From the cell containing the given text, extract its center point as [x, y] coordinate. 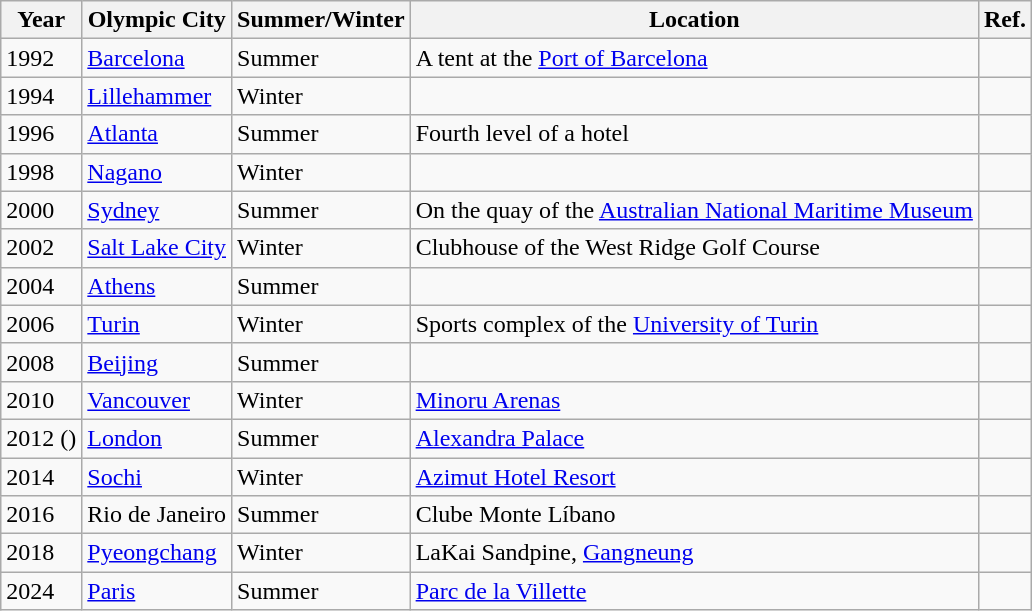
1998 [42, 172]
Athens [157, 286]
2014 [42, 477]
Sydney [157, 210]
2016 [42, 515]
Location [694, 20]
1992 [42, 58]
Lillehammer [157, 96]
Nagano [157, 172]
2006 [42, 324]
Parc de la Villette [694, 591]
1994 [42, 96]
London [157, 438]
A tent at the Port of Barcelona [694, 58]
Clube Monte Líbano [694, 515]
Summer/Winter [322, 20]
Azimut Hotel Resort [694, 477]
2002 [42, 248]
Beijing [157, 362]
2000 [42, 210]
Minoru Arenas [694, 400]
Clubhouse of the West Ridge Golf Course [694, 248]
Ref. [1004, 20]
2018 [42, 553]
Atlanta [157, 134]
Barcelona [157, 58]
Fourth level of a hotel [694, 134]
2024 [42, 591]
Alexandra Palace [694, 438]
2004 [42, 286]
Turin [157, 324]
Olympic City [157, 20]
2010 [42, 400]
2012 () [42, 438]
Vancouver [157, 400]
LaKai Sandpine, Gangneung [694, 553]
Pyeongchang [157, 553]
Rio de Janeiro [157, 515]
2008 [42, 362]
Year [42, 20]
Paris [157, 591]
1996 [42, 134]
Sports complex of the University of Turin [694, 324]
On the quay of the Australian National Maritime Museum [694, 210]
Sochi [157, 477]
Salt Lake City [157, 248]
